Pinpoint the cell where the given text exists, returning its [X, Y] midpoint coordinate. 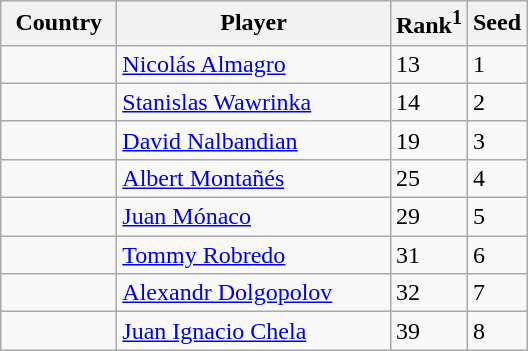
Albert Montañés [254, 178]
4 [496, 178]
Rank1 [428, 24]
25 [428, 178]
8 [496, 331]
1 [496, 64]
Nicolás Almagro [254, 64]
David Nalbandian [254, 140]
19 [428, 140]
Juan Ignacio Chela [254, 331]
Tommy Robredo [254, 255]
13 [428, 64]
32 [428, 293]
31 [428, 255]
Seed [496, 24]
Country [59, 24]
6 [496, 255]
Juan Mónaco [254, 217]
7 [496, 293]
Player [254, 24]
5 [496, 217]
29 [428, 217]
Stanislas Wawrinka [254, 102]
39 [428, 331]
Alexandr Dolgopolov [254, 293]
3 [496, 140]
14 [428, 102]
2 [496, 102]
